Provide the (x, y) coordinate of the cell's center where the given text is located.  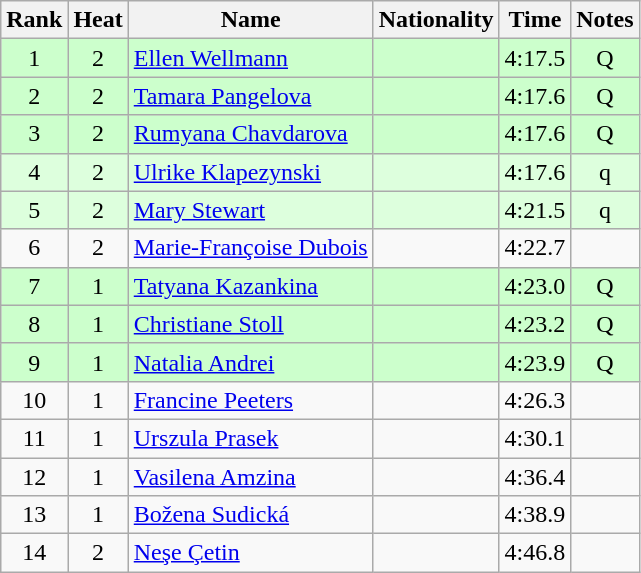
Christiane Stoll (250, 324)
4:17.5 (535, 58)
Urszula Prasek (250, 438)
4:46.8 (535, 553)
Vasilena Amzina (250, 477)
13 (34, 515)
Marie-Françoise Dubois (250, 248)
Rank (34, 20)
12 (34, 477)
4:22.7 (535, 248)
Francine Peeters (250, 400)
5 (34, 210)
Tatyana Kazankina (250, 286)
4:36.4 (535, 477)
4:26.3 (535, 400)
4 (34, 172)
Natalia Andrei (250, 362)
Nationality (436, 20)
7 (34, 286)
4:30.1 (535, 438)
10 (34, 400)
4:21.5 (535, 210)
Božena Sudická (250, 515)
Ulrike Klapezynski (250, 172)
Neşe Çetin (250, 553)
9 (34, 362)
4:23.2 (535, 324)
Time (535, 20)
Tamara Pangelova (250, 96)
4:23.0 (535, 286)
Name (250, 20)
Mary Stewart (250, 210)
Heat (98, 20)
14 (34, 553)
8 (34, 324)
11 (34, 438)
Rumyana Chavdarova (250, 134)
Ellen Wellmann (250, 58)
Notes (605, 20)
4:23.9 (535, 362)
3 (34, 134)
4:38.9 (535, 515)
6 (34, 248)
